Find where the given text appears and provide that cell's center as (X, Y) coordinate. 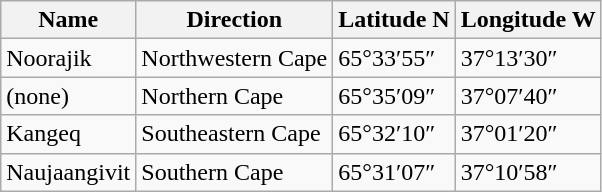
Longitude W (528, 20)
Kangeq (68, 134)
Southeastern Cape (234, 134)
(none) (68, 96)
Southern Cape (234, 172)
Naujaangivit (68, 172)
65°32′10″ (394, 134)
Northern Cape (234, 96)
Northwestern Cape (234, 58)
65°31′07″ (394, 172)
Direction (234, 20)
Name (68, 20)
37°10′58″ (528, 172)
37°07′40″ (528, 96)
37°13′30″ (528, 58)
Noorajik (68, 58)
Latitude N (394, 20)
37°01′20″ (528, 134)
65°33′55″ (394, 58)
65°35′09″ (394, 96)
